Return (X, Y) of the center of cell containing provided text 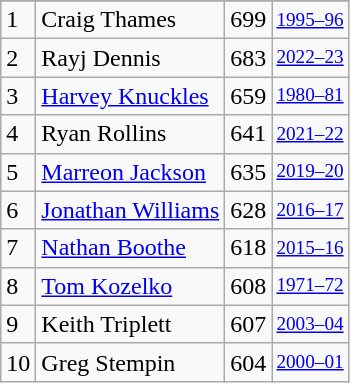
604 (248, 362)
2 (18, 58)
1980–81 (310, 96)
6 (18, 210)
3 (18, 96)
2019–20 (310, 172)
Greg Stempin (130, 362)
4 (18, 134)
2022–23 (310, 58)
Rayj Dennis (130, 58)
Tom Kozelko (130, 286)
2000–01 (310, 362)
Nathan Boothe (130, 248)
9 (18, 324)
2021–22 (310, 134)
Jonathan Williams (130, 210)
641 (248, 134)
607 (248, 324)
683 (248, 58)
5 (18, 172)
Keith Triplett (130, 324)
1 (18, 20)
8 (18, 286)
1971–72 (310, 286)
635 (248, 172)
628 (248, 210)
608 (248, 286)
2015–16 (310, 248)
7 (18, 248)
Marreon Jackson (130, 172)
Harvey Knuckles (130, 96)
699 (248, 20)
Ryan Rollins (130, 134)
2016–17 (310, 210)
1995–96 (310, 20)
659 (248, 96)
Craig Thames (130, 20)
618 (248, 248)
10 (18, 362)
2003–04 (310, 324)
